Locate the cell with the specified text and output its [x, y] center coordinate. 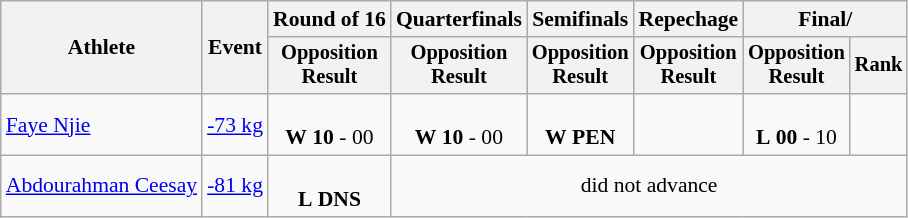
Semifinals [580, 19]
Abdourahman Ceesay [102, 186]
-73 kg [235, 124]
Rank [879, 66]
Event [235, 48]
L 00 - 10 [796, 124]
Faye Njie [102, 124]
Final/ [825, 19]
Round of 16 [330, 19]
L DNS [330, 186]
-81 kg [235, 186]
did not advance [649, 186]
Athlete [102, 48]
Quarterfinals [459, 19]
W PEN [580, 124]
Repechage [688, 19]
